Search for the cell housing the specified text and yield its [X, Y] center coordinate. 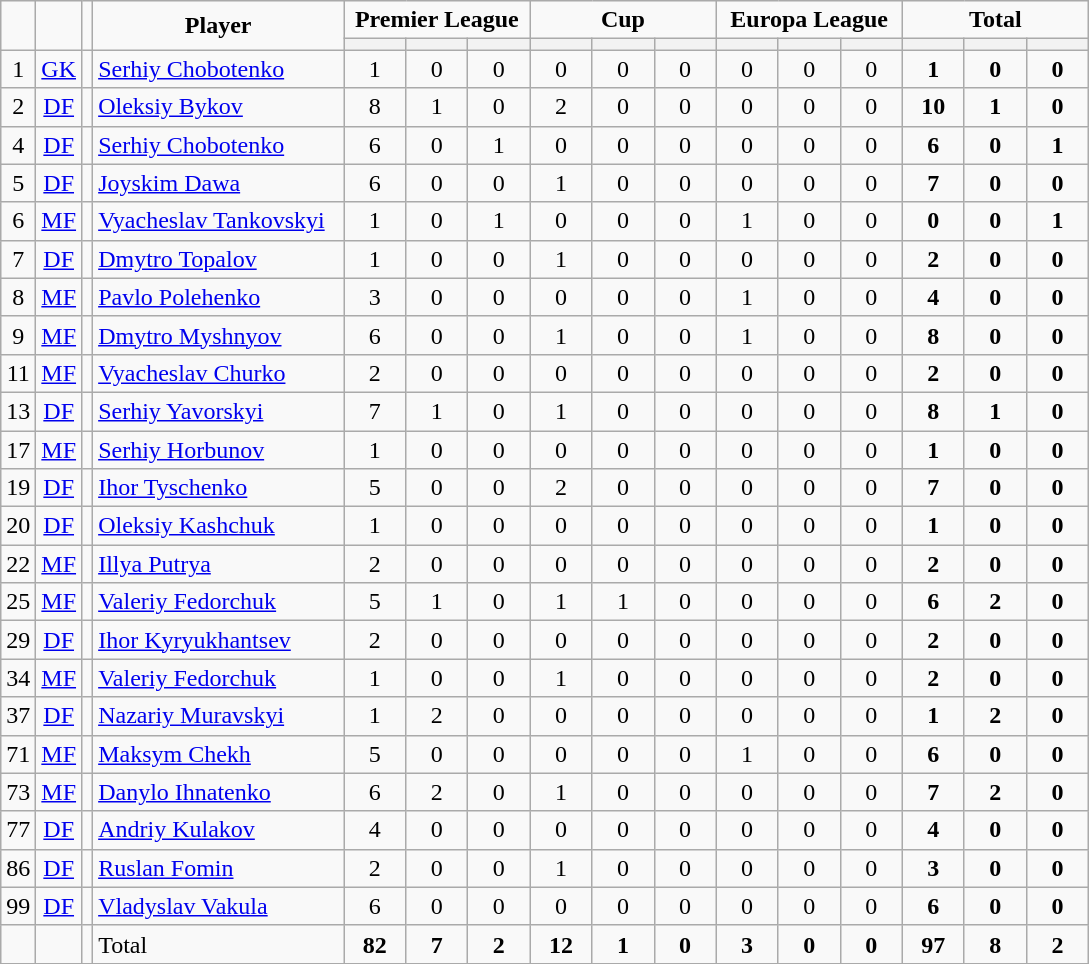
13 [18, 411]
Nazariy Muravskyi [218, 716]
17 [18, 449]
GK [59, 69]
Vyacheslav Churko [218, 373]
82 [375, 944]
Joyskim Dawa [218, 183]
25 [18, 602]
Pavlo Polehenko [218, 297]
99 [18, 906]
Serhiy Horbunov [218, 449]
Ihor Tyschenko [218, 488]
73 [18, 792]
86 [18, 868]
29 [18, 640]
77 [18, 830]
37 [18, 716]
Maksym Chekh [218, 754]
10 [933, 107]
12 [561, 944]
Ruslan Fomin [218, 868]
22 [18, 564]
71 [18, 754]
9 [18, 335]
Dmytro Topalov [218, 259]
Europa League [809, 20]
20 [18, 526]
Dmytro Myshnyov [218, 335]
Illya Putrya [218, 564]
11 [18, 373]
Andriy Kulakov [218, 830]
34 [18, 678]
Player [218, 26]
Oleksiy Bykov [218, 107]
Serhiy Yavorskyi [218, 411]
Ihor Kyryukhantsev [218, 640]
19 [18, 488]
Danylo Ihnatenko [218, 792]
Vyacheslav Tankovskyi [218, 221]
Vladyslav Vakula [218, 906]
97 [933, 944]
Oleksiy Kashchuk [218, 526]
Cup [623, 20]
Premier League [437, 20]
